Pinpoint the cell where the given text exists, returning its [x, y] midpoint coordinate. 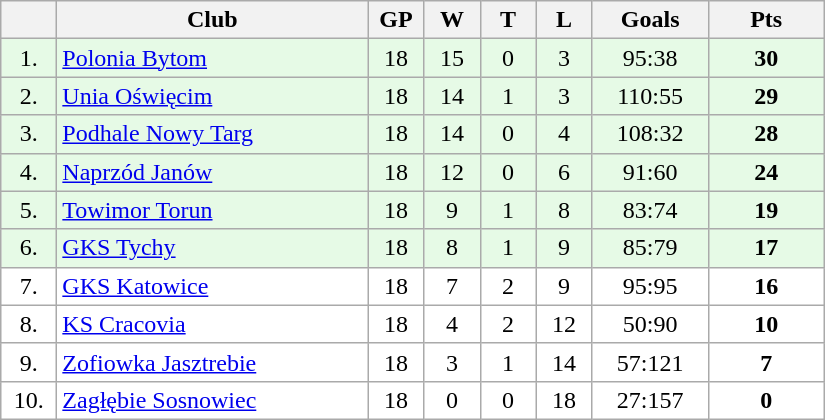
57:121 [650, 362]
GKS Katowice [212, 286]
GP [396, 20]
GKS Tychy [212, 248]
KS Cracovia [212, 324]
Goals [650, 20]
W [452, 20]
110:55 [650, 96]
50:90 [650, 324]
19 [766, 210]
L [564, 20]
85:79 [650, 248]
Naprzód Janów [212, 172]
7. [29, 286]
15 [452, 58]
95:95 [650, 286]
9. [29, 362]
Towimor Torun [212, 210]
2. [29, 96]
5. [29, 210]
Zofiowka Jasztrebie [212, 362]
Zagłębie Sosnowiec [212, 400]
30 [766, 58]
10 [766, 324]
28 [766, 134]
27:157 [650, 400]
83:74 [650, 210]
Podhale Nowy Targ [212, 134]
1. [29, 58]
6 [564, 172]
Unia Oświęcim [212, 96]
6. [29, 248]
T [508, 20]
17 [766, 248]
29 [766, 96]
16 [766, 286]
10. [29, 400]
24 [766, 172]
Club [212, 20]
95:38 [650, 58]
108:32 [650, 134]
Polonia Bytom [212, 58]
8. [29, 324]
91:60 [650, 172]
4. [29, 172]
Pts [766, 20]
3. [29, 134]
